Provide the (X, Y) coordinate of the cell's center where the given text is located.  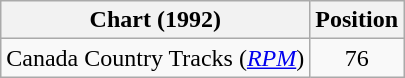
Chart (1992) (156, 20)
76 (357, 58)
Position (357, 20)
Canada Country Tracks (RPM) (156, 58)
